Identify which cell holds the provided text, then report its [x, y] central coordinate. 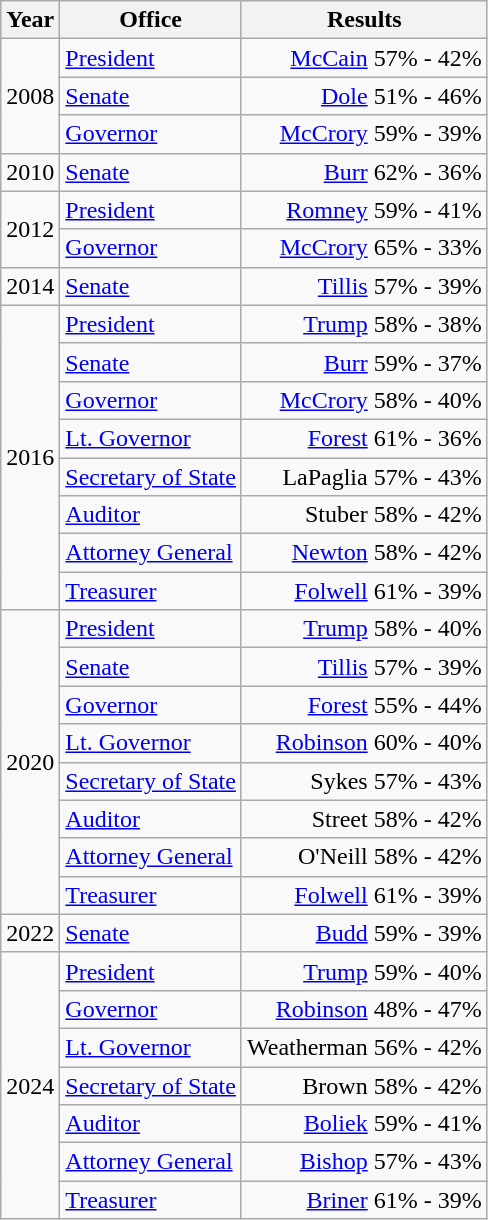
LaPaglia 57% - 43% [364, 477]
2024 [30, 1085]
Robinson 48% - 47% [364, 1009]
Budd 59% - 39% [364, 933]
Trump 58% - 38% [364, 324]
Boliek 59% - 41% [364, 1124]
Robinson 60% - 40% [364, 743]
Briner 61% - 39% [364, 1200]
Bishop 57% - 43% [364, 1162]
2022 [30, 933]
2020 [30, 762]
Newton 58% - 42% [364, 553]
McCain 57% - 42% [364, 58]
O'Neill 58% - 42% [364, 857]
Romney 59% - 41% [364, 210]
Office [151, 20]
Year [30, 20]
Forest 61% - 36% [364, 438]
Results [364, 20]
Burr 62% - 36% [364, 172]
McCrory 59% - 39% [364, 134]
Weatherman 56% - 42% [364, 1047]
Street 58% - 42% [364, 819]
Brown 58% - 42% [364, 1085]
Dole 51% - 46% [364, 96]
McCrory 65% - 33% [364, 248]
2008 [30, 96]
Burr 59% - 37% [364, 362]
Sykes 57% - 43% [364, 781]
Trump 58% - 40% [364, 629]
2014 [30, 286]
Stuber 58% - 42% [364, 515]
2012 [30, 229]
Forest 55% - 44% [364, 705]
Trump 59% - 40% [364, 971]
2016 [30, 457]
McCrory 58% - 40% [364, 400]
2010 [30, 172]
